Return the [x, y] coordinate for the center point of the cell that contains the specified text.  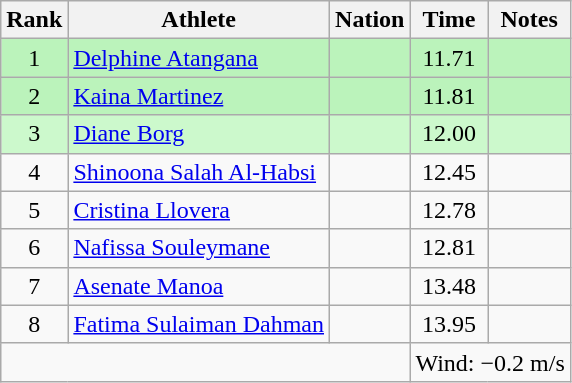
Nation [370, 20]
Delphine Atangana [199, 58]
5 [34, 210]
11.71 [449, 58]
3 [34, 134]
Nafissa Souleymane [199, 248]
12.78 [449, 210]
7 [34, 286]
1 [34, 58]
Diane Borg [199, 134]
2 [34, 96]
12.00 [449, 134]
Notes [529, 20]
12.45 [449, 172]
Cristina Llovera [199, 210]
13.48 [449, 286]
Shinoona Salah Al-Habsi [199, 172]
11.81 [449, 96]
Asenate Manoa [199, 286]
4 [34, 172]
12.81 [449, 248]
Fatima Sulaiman Dahman [199, 324]
Rank [34, 20]
8 [34, 324]
13.95 [449, 324]
6 [34, 248]
Wind: −0.2 m/s [490, 362]
Athlete [199, 20]
Kaina Martinez [199, 96]
Time [449, 20]
